Capture the cell that displays the provided text and extract its [X, Y] central coordinate. 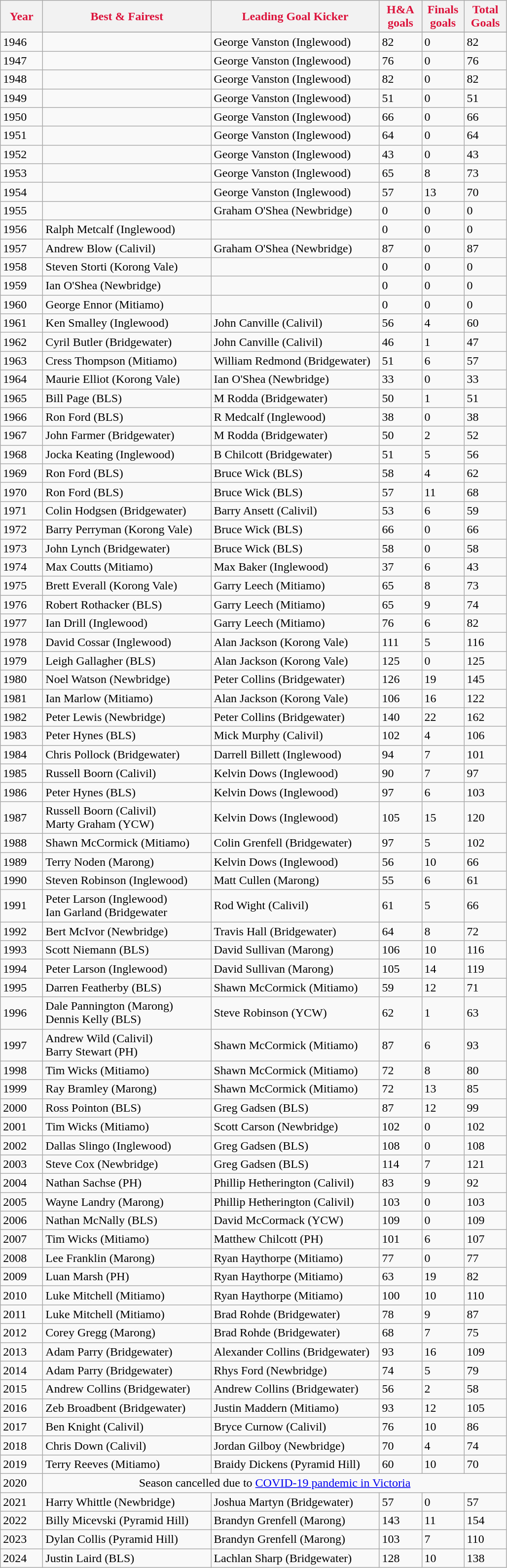
2003 [22, 1164]
Peter Larson (Inglewood) [127, 969]
Andrew Blow (Calivil) [127, 248]
Noel Watson (Newbridge) [127, 680]
83 [400, 1183]
Justin Laird (BLS) [127, 1558]
1961 [22, 323]
2019 [22, 1464]
2017 [22, 1427]
1993 [22, 950]
2023 [22, 1539]
1950 [22, 117]
15 [443, 817]
Justin Maddern (Mitiamo) [295, 1408]
Darren Featherby (BLS) [127, 988]
Darrell Billett (Inglewood) [295, 754]
1982 [22, 717]
Season cancelled due to COVID-19 pandemic in Victoria [275, 1483]
162 [485, 717]
1947 [22, 61]
Maurie Elliot (Korong Vale) [127, 379]
78 [400, 1314]
George Ennor (Mitiamo) [127, 305]
2005 [22, 1202]
Barry Perryman (Korong Vale) [127, 529]
Russell Boorn (Calivil)Marty Graham (YCW) [127, 817]
2014 [22, 1370]
1958 [22, 267]
Rod Wight (Calivil) [295, 906]
46 [400, 342]
2013 [22, 1352]
William Redmond (Bridgewater) [295, 361]
1979 [22, 661]
1974 [22, 567]
1956 [22, 229]
Chris Pollock (Bridgewater) [127, 754]
2007 [22, 1239]
Cyril Butler (Bridgewater) [127, 342]
1951 [22, 136]
Zeb Broadbent (Bridgewater) [127, 1408]
Andrew Wild (Calivil)Barry Stewart (PH) [127, 1045]
1989 [22, 862]
Lachlan Sharp (Bridgewater) [295, 1558]
90 [400, 773]
114 [400, 1164]
2006 [22, 1221]
1976 [22, 605]
Steve Robinson (YCW) [295, 1013]
1972 [22, 529]
Jordan Gilboy (Newbridge) [295, 1445]
Steve Cox (Newbridge) [127, 1164]
119 [485, 969]
1983 [22, 736]
120 [485, 817]
94 [400, 754]
Ross Pointon (BLS) [127, 1108]
Matt Cullen (Marong) [295, 881]
Colin Hodgsen (Bridgewater) [127, 511]
22 [443, 717]
1970 [22, 492]
Dale Pannington (Marong)Dennis Kelly (BLS) [127, 1013]
2010 [22, 1295]
2000 [22, 1108]
1995 [22, 988]
92 [485, 1183]
Terry Noden (Marong) [127, 862]
Colin Grenfell (Bridgewater) [295, 843]
1988 [22, 843]
Brett Everall (Korong Vale) [127, 586]
1991 [22, 906]
1985 [22, 773]
80 [485, 1070]
Barry Ansett (Calivil) [295, 511]
H&A goals [400, 17]
Ken Smalley (Inglewood) [127, 323]
Peter Larson (Inglewood)Ian Garland (Bridgewater [127, 906]
Nathan McNally (BLS) [127, 1221]
2018 [22, 1445]
1984 [22, 754]
Alexander Collins (Bridgewater) [295, 1352]
David Cossar (Inglewood) [127, 642]
Ben Knight (Calivil) [127, 1427]
Nathan Sachse (PH) [127, 1183]
79 [485, 1370]
Ray Bramley (Marong) [127, 1089]
1986 [22, 792]
1967 [22, 436]
1960 [22, 305]
Dylan Collis (Pyramid Hill) [127, 1539]
1977 [22, 623]
Ralph Metcalf (Inglewood) [127, 229]
Lee Franklin (Marong) [127, 1258]
1963 [22, 361]
2011 [22, 1314]
2022 [22, 1521]
Travis Hall (Bridgewater) [295, 931]
85 [485, 1089]
2021 [22, 1501]
B Chilcott (Bridgewater) [295, 454]
Max Baker (Inglewood) [295, 567]
Ian Marlow (Mitiamo) [127, 698]
53 [400, 511]
Leigh Gallagher (BLS) [127, 661]
Chris Down (Calivil) [127, 1445]
1952 [22, 154]
Scott Carson (Newbridge) [295, 1126]
1999 [22, 1089]
1964 [22, 379]
1948 [22, 79]
2012 [22, 1333]
Jocka Keating (Inglewood) [127, 454]
1981 [22, 698]
121 [485, 1164]
Bryce Curnow (Calivil) [295, 1427]
Finals goals [443, 17]
47 [485, 342]
Best & Fairest [127, 17]
1946 [22, 42]
86 [485, 1427]
Harry Whittle (Newbridge) [127, 1501]
1949 [22, 98]
1957 [22, 248]
Steven Robinson (Inglewood) [127, 881]
Terry Reeves (Mitiamo) [127, 1464]
Russell Boorn (Calivil) [127, 773]
1998 [22, 1070]
Braidy Dickens (Pyramid Hill) [295, 1464]
1990 [22, 881]
Year [22, 17]
Corey Gregg (Marong) [127, 1333]
Wayne Landry (Marong) [127, 1202]
52 [485, 436]
Luan Marsh (PH) [127, 1277]
2020 [22, 1483]
Dallas Slingo (Inglewood) [127, 1145]
75 [485, 1333]
1954 [22, 192]
Joshua Martyn (Bridgewater) [295, 1501]
128 [400, 1558]
Total Goals [485, 17]
1955 [22, 210]
2009 [22, 1277]
R Medcalf (Inglewood) [295, 417]
1959 [22, 286]
55 [400, 881]
99 [485, 1108]
David McCormack (YCW) [295, 1221]
1953 [22, 173]
107 [485, 1239]
Matthew Chilcott (PH) [295, 1239]
1994 [22, 969]
1980 [22, 680]
1962 [22, 342]
Billy Micevski (Pyramid Hill) [127, 1521]
126 [400, 680]
Leading Goal Kicker [295, 17]
122 [485, 698]
145 [485, 680]
1969 [22, 473]
2024 [22, 1558]
1971 [22, 511]
Max Coutts (Mitiamo) [127, 567]
2002 [22, 1145]
Mick Murphy (Calivil) [295, 736]
1973 [22, 548]
John Lynch (Bridgewater) [127, 548]
Scott Niemann (BLS) [127, 950]
1965 [22, 398]
Ian Drill (Inglewood) [127, 623]
14 [443, 969]
111 [400, 642]
Bill Page (BLS) [127, 398]
143 [400, 1521]
100 [400, 1295]
1987 [22, 817]
138 [485, 1558]
2015 [22, 1389]
71 [485, 988]
Bert McIvor (Newbridge) [127, 931]
2001 [22, 1126]
1978 [22, 642]
37 [400, 567]
140 [400, 717]
154 [485, 1521]
Steven Storti (Korong Vale) [127, 267]
1968 [22, 454]
2008 [22, 1258]
1997 [22, 1045]
1996 [22, 1013]
Cress Thompson (Mitiamo) [127, 361]
1966 [22, 417]
Peter Lewis (Newbridge) [127, 717]
1992 [22, 931]
2016 [22, 1408]
Rhys Ford (Newbridge) [295, 1370]
Robert Rothacker (BLS) [127, 605]
1975 [22, 586]
2004 [22, 1183]
John Farmer (Bridgewater) [127, 436]
